Determine the (x, y) coordinate at the center of the cell enclosing the given text.  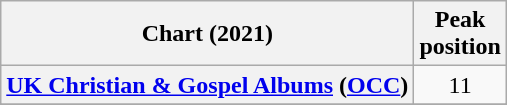
Chart (2021) (208, 34)
Peakposition (460, 34)
UK Christian & Gospel Albums (OCC) (208, 85)
11 (460, 85)
